Return the [x, y] coordinate for the center point of the cell that contains the specified text.  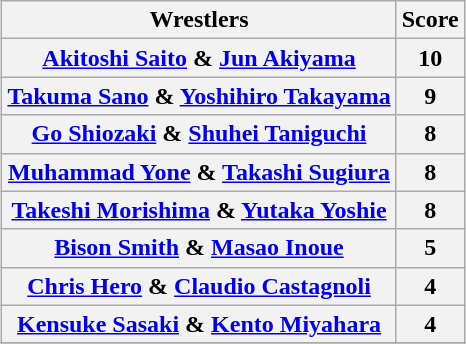
Kensuke Sasaki & Kento Miyahara [199, 324]
Go Shiozaki & Shuhei Taniguchi [199, 134]
5 [430, 248]
Wrestlers [199, 20]
Chris Hero & Claudio Castagnoli [199, 286]
Akitoshi Saito & Jun Akiyama [199, 58]
Score [430, 20]
Muhammad Yone & Takashi Sugiura [199, 172]
9 [430, 96]
Takeshi Morishima & Yutaka Yoshie [199, 210]
Bison Smith & Masao Inoue [199, 248]
Takuma Sano & Yoshihiro Takayama [199, 96]
10 [430, 58]
